Scan for the cell matching the given text and deliver its [x, y] coordinate at center. 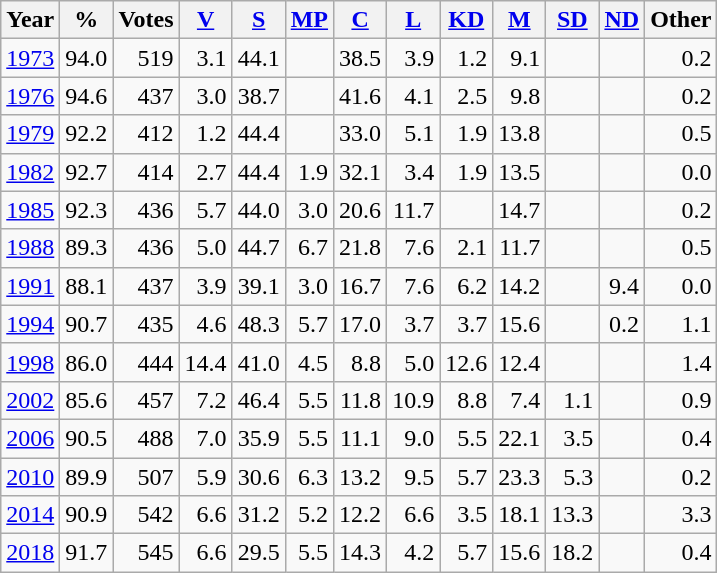
48.3 [258, 324]
92.2 [86, 134]
17.0 [360, 324]
1994 [30, 324]
14.3 [360, 553]
85.6 [86, 400]
13.5 [520, 172]
2006 [30, 438]
41.0 [258, 362]
1985 [30, 210]
5.1 [414, 134]
4.6 [206, 324]
33.0 [360, 134]
1976 [30, 96]
2018 [30, 553]
6.2 [466, 286]
2.7 [206, 172]
5.9 [206, 477]
12.4 [520, 362]
Other [681, 20]
1991 [30, 286]
% [86, 20]
38.5 [360, 58]
31.2 [258, 515]
46.4 [258, 400]
22.1 [520, 438]
94.0 [86, 58]
90.7 [86, 324]
20.6 [360, 210]
507 [146, 477]
38.7 [258, 96]
2.5 [466, 96]
2002 [30, 400]
13.8 [520, 134]
C [360, 20]
L [414, 20]
12.2 [360, 515]
44.0 [258, 210]
89.3 [86, 248]
32.1 [360, 172]
KD [466, 20]
91.7 [86, 553]
5.3 [572, 477]
1.4 [681, 362]
9.1 [520, 58]
14.2 [520, 286]
11.8 [360, 400]
5.2 [309, 515]
21.8 [360, 248]
435 [146, 324]
1973 [30, 58]
542 [146, 515]
4.5 [309, 362]
3.4 [414, 172]
44.7 [258, 248]
414 [146, 172]
0.9 [681, 400]
35.9 [258, 438]
4.2 [414, 553]
14.4 [206, 362]
7.0 [206, 438]
444 [146, 362]
9.8 [520, 96]
412 [146, 134]
86.0 [86, 362]
MP [309, 20]
1979 [30, 134]
29.5 [258, 553]
S [258, 20]
9.0 [414, 438]
ND [622, 20]
545 [146, 553]
488 [146, 438]
2.1 [466, 248]
519 [146, 58]
30.6 [258, 477]
2014 [30, 515]
M [520, 20]
7.2 [206, 400]
18.2 [572, 553]
9.5 [414, 477]
89.9 [86, 477]
90.9 [86, 515]
11.1 [360, 438]
6.7 [309, 248]
4.1 [414, 96]
92.3 [86, 210]
41.6 [360, 96]
23.3 [520, 477]
2010 [30, 477]
9.4 [622, 286]
457 [146, 400]
V [206, 20]
14.7 [520, 210]
7.4 [520, 400]
10.9 [414, 400]
3.3 [681, 515]
13.3 [572, 515]
94.6 [86, 96]
1982 [30, 172]
90.5 [86, 438]
13.2 [360, 477]
Votes [146, 20]
6.3 [309, 477]
Year [30, 20]
SD [572, 20]
88.1 [86, 286]
44.1 [258, 58]
1988 [30, 248]
92.7 [86, 172]
3.1 [206, 58]
16.7 [360, 286]
12.6 [466, 362]
1998 [30, 362]
18.1 [520, 515]
39.1 [258, 286]
